For the text-containing cell, return its midpoint in (x, y) coordinate format. 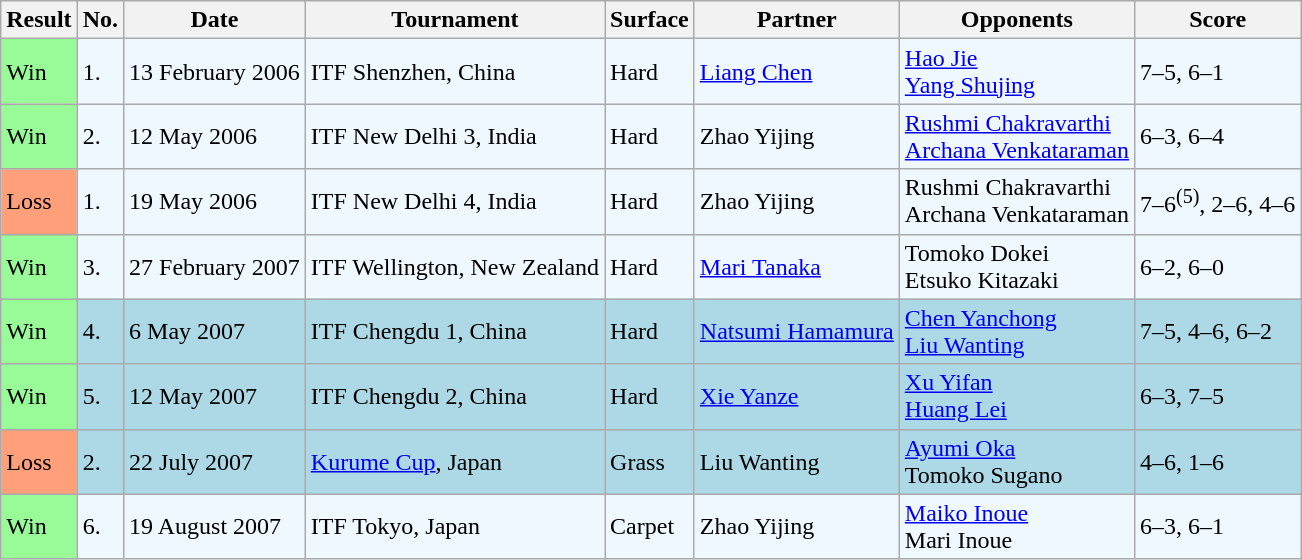
ITF Chengdu 2, China (454, 396)
Ayumi Oka Tomoko Sugano (1016, 462)
ITF Chengdu 1, China (454, 332)
4. (100, 332)
6 May 2007 (215, 332)
Grass (650, 462)
Date (215, 20)
ITF Tokyo, Japan (454, 526)
ITF Shenzhen, China (454, 72)
Kurume Cup, Japan (454, 462)
Result (39, 20)
6–3, 6–4 (1217, 136)
Liang Chen (796, 72)
Opponents (1016, 20)
12 May 2006 (215, 136)
22 July 2007 (215, 462)
ITF New Delhi 3, India (454, 136)
Score (1217, 20)
Tomoko Dokei Etsuko Kitazaki (1016, 266)
Tournament (454, 20)
Xu Yifan Huang Lei (1016, 396)
19 August 2007 (215, 526)
Maiko Inoue Mari Inoue (1016, 526)
Surface (650, 20)
Liu Wanting (796, 462)
19 May 2006 (215, 202)
7–6(5), 2–6, 4–6 (1217, 202)
Natsumi Hamamura (796, 332)
7–5, 6–1 (1217, 72)
ITF Wellington, New Zealand (454, 266)
12 May 2007 (215, 396)
6–3, 7–5 (1217, 396)
6–2, 6–0 (1217, 266)
27 February 2007 (215, 266)
Carpet (650, 526)
13 February 2006 (215, 72)
4–6, 1–6 (1217, 462)
6–3, 6–1 (1217, 526)
6. (100, 526)
Partner (796, 20)
Xie Yanze (796, 396)
5. (100, 396)
Chen Yanchong Liu Wanting (1016, 332)
Mari Tanaka (796, 266)
3. (100, 266)
Hao Jie Yang Shujing (1016, 72)
ITF New Delhi 4, India (454, 202)
7–5, 4–6, 6–2 (1217, 332)
No. (100, 20)
